For the text-containing cell, return its midpoint in [X, Y] coordinate format. 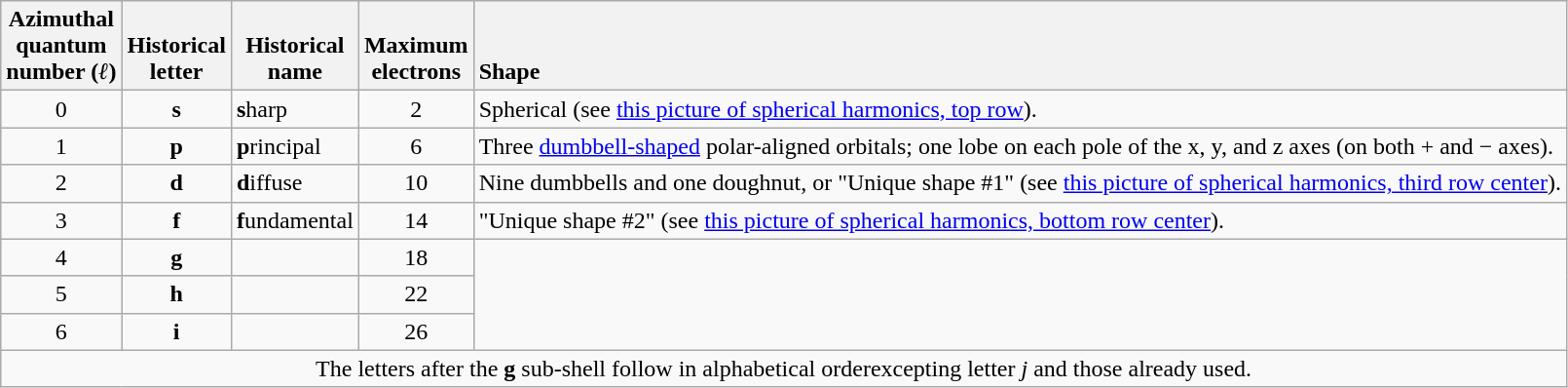
h [176, 294]
Azimuthalquantumnumber (ℓ) [61, 46]
Shape [1020, 46]
18 [416, 257]
Three dumbbell-shaped polar-aligned orbitals; one lobe on each pole of the x, y, and z axes (on both + and − axes). [1020, 146]
s [176, 109]
The letters after the g sub-shell follow in alphabetical orderexcepting letter j and those already used. [784, 369]
26 [416, 331]
Historicalletter [176, 46]
Maximumelectrons [416, 46]
4 [61, 257]
d [176, 183]
principal [294, 146]
0 [61, 109]
5 [61, 294]
i [176, 331]
10 [416, 183]
Historicalname [294, 46]
22 [416, 294]
Nine dumbbells and one doughnut, or "Unique shape #1" (see this picture of spherical harmonics, third row center). [1020, 183]
14 [416, 220]
sharp [294, 109]
f [176, 220]
g [176, 257]
fundamental [294, 220]
"Unique shape #2" (see this picture of spherical harmonics, bottom row center). [1020, 220]
p [176, 146]
diffuse [294, 183]
Spherical (see this picture of spherical harmonics, top row). [1020, 109]
1 [61, 146]
3 [61, 220]
